Return the [x, y] coordinate for the center point of the cell that contains the specified text.  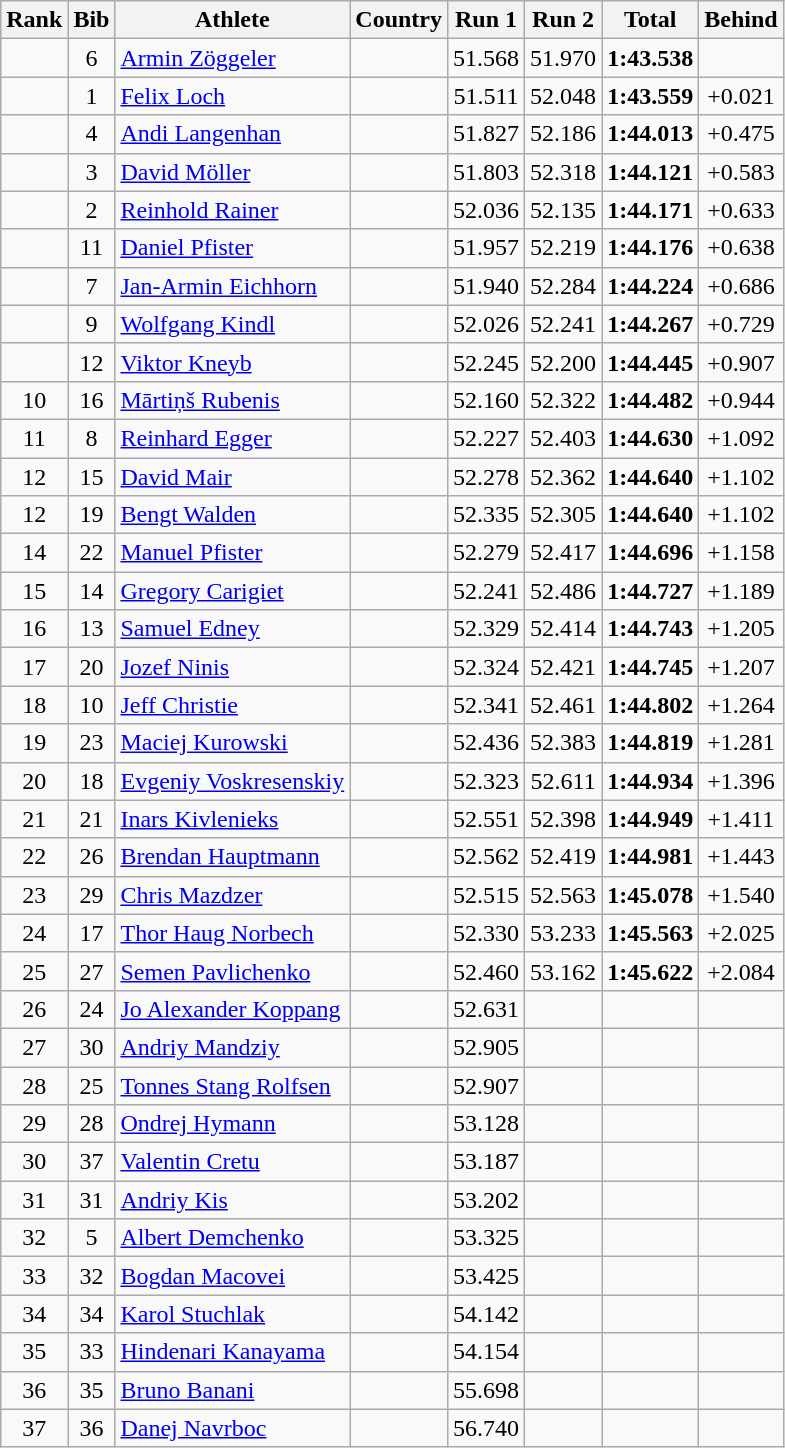
52.417 [564, 553]
1:44.224 [650, 286]
Bruno Banani [232, 1390]
52.398 [564, 819]
9 [92, 324]
Inars Kivlenieks [232, 819]
1:45.622 [650, 971]
51.803 [486, 172]
+1.443 [741, 857]
Bengt Walden [232, 515]
51.970 [564, 58]
Gregory Carigiet [232, 591]
52.335 [486, 515]
52.186 [564, 134]
1:45.563 [650, 933]
52.305 [564, 515]
55.698 [486, 1390]
1:44.121 [650, 172]
Jo Alexander Koppang [232, 1009]
1:44.630 [650, 438]
54.142 [486, 1314]
Daniel Pfister [232, 248]
52.324 [486, 667]
Jan-Armin Eichhorn [232, 286]
52.551 [486, 819]
+1.205 [741, 629]
Armin Zöggeler [232, 58]
52.461 [564, 705]
Karol Stuchlak [232, 1314]
53.233 [564, 933]
52.322 [564, 400]
+0.944 [741, 400]
Total [650, 20]
52.330 [486, 933]
52.562 [486, 857]
52.048 [564, 96]
Felix Loch [232, 96]
+1.207 [741, 667]
8 [92, 438]
52.318 [564, 172]
1:44.819 [650, 743]
53.425 [486, 1276]
52.036 [486, 210]
1:44.171 [650, 210]
+1.396 [741, 781]
1:44.696 [650, 553]
Semen Pavlichenko [232, 971]
52.227 [486, 438]
+0.583 [741, 172]
52.026 [486, 324]
52.160 [486, 400]
52.421 [564, 667]
Albert Demchenko [232, 1238]
52.200 [564, 362]
Behind [741, 20]
Tonnes Stang Rolfsen [232, 1085]
+0.475 [741, 134]
53.202 [486, 1200]
Ondrej Hymann [232, 1124]
1:44.727 [650, 591]
+0.729 [741, 324]
52.403 [564, 438]
David Möller [232, 172]
1:43.559 [650, 96]
+2.025 [741, 933]
Wolfgang Kindl [232, 324]
52.362 [564, 477]
13 [92, 629]
6 [92, 58]
1 [92, 96]
+0.638 [741, 248]
Brendan Hauptmann [232, 857]
52.460 [486, 971]
52.284 [564, 286]
David Mair [232, 477]
52.631 [486, 1009]
+1.281 [741, 743]
52.486 [564, 591]
Jozef Ninis [232, 667]
52.436 [486, 743]
51.940 [486, 286]
Andi Langenhan [232, 134]
Andriy Mandziy [232, 1047]
52.323 [486, 781]
Athlete [232, 20]
51.957 [486, 248]
Evgeniy Voskresenskiy [232, 781]
Country [399, 20]
+0.021 [741, 96]
1:44.981 [650, 857]
53.128 [486, 1124]
Hindenari Kanayama [232, 1352]
52.341 [486, 705]
7 [92, 286]
+1.411 [741, 819]
Samuel Edney [232, 629]
+1.189 [741, 591]
56.740 [486, 1428]
Run 1 [486, 20]
52.515 [486, 895]
Jeff Christie [232, 705]
+1.540 [741, 895]
52.245 [486, 362]
3 [92, 172]
+2.084 [741, 971]
52.278 [486, 477]
1:44.949 [650, 819]
Rank [34, 20]
1:44.445 [650, 362]
+0.907 [741, 362]
2 [92, 210]
52.279 [486, 553]
1:43.538 [650, 58]
Chris Mazdzer [232, 895]
+0.686 [741, 286]
51.568 [486, 58]
1:44.013 [650, 134]
Andriy Kis [232, 1200]
1:44.176 [650, 248]
52.383 [564, 743]
Viktor Kneyb [232, 362]
Thor Haug Norbech [232, 933]
Maciej Kurowski [232, 743]
1:44.267 [650, 324]
Reinhold Rainer [232, 210]
53.325 [486, 1238]
Bib [92, 20]
52.219 [564, 248]
Danej Navrboc [232, 1428]
52.907 [486, 1085]
1:44.745 [650, 667]
1:45.078 [650, 895]
52.563 [564, 895]
1:44.934 [650, 781]
+1.158 [741, 553]
53.187 [486, 1162]
52.419 [564, 857]
Mārtiņš Rubenis [232, 400]
Manuel Pfister [232, 553]
4 [92, 134]
51.511 [486, 96]
53.162 [564, 971]
Bogdan Macovei [232, 1276]
+1.264 [741, 705]
54.154 [486, 1352]
52.329 [486, 629]
1:44.482 [650, 400]
+1.092 [741, 438]
1:44.802 [650, 705]
Reinhard Egger [232, 438]
5 [92, 1238]
Valentin Cretu [232, 1162]
52.414 [564, 629]
1:44.743 [650, 629]
52.905 [486, 1047]
Run 2 [564, 20]
52.135 [564, 210]
52.611 [564, 781]
51.827 [486, 134]
+0.633 [741, 210]
